Provide the (X, Y) coordinate of the cell's center where the given text is located.  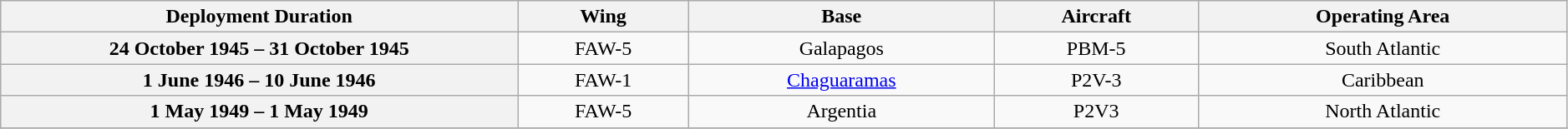
Base (841, 17)
PBM-5 (1096, 48)
North Atlantic (1383, 112)
Caribbean (1383, 80)
Wing (603, 17)
P2V3 (1096, 112)
1 June 1946 – 10 June 1946 (259, 80)
FAW-1 (603, 80)
Argentia (841, 112)
24 October 1945 – 31 October 1945 (259, 48)
P2V-3 (1096, 80)
Chaguaramas (841, 80)
South Atlantic (1383, 48)
Galapagos (841, 48)
Operating Area (1383, 17)
Deployment Duration (259, 17)
Aircraft (1096, 17)
1 May 1949 – 1 May 1949 (259, 112)
